Detect which cell encompasses the target text, then output its (X, Y) center coordinate. 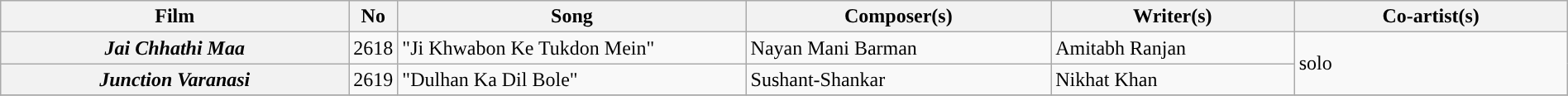
Writer(s) (1173, 17)
Junction Varanasi (175, 79)
2619 (374, 79)
"Dulhan Ka Dil Bole" (572, 79)
2618 (374, 48)
Sushant-Shankar (898, 79)
Film (175, 17)
Nayan Mani Barman (898, 48)
Song (572, 17)
Co-artist(s) (1431, 17)
Jai Chhathi Maa (175, 48)
No (374, 17)
solo (1431, 64)
Nikhat Khan (1173, 79)
Amitabh Ranjan (1173, 48)
Composer(s) (898, 17)
"Ji Khwabon Ke Tukdon Mein" (572, 48)
